Search for the cell housing the specified text and yield its (X, Y) center coordinate. 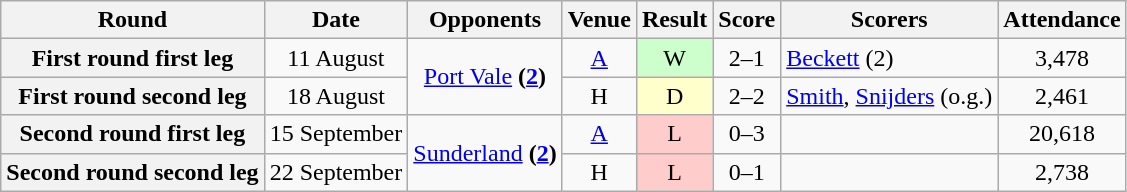
Score (747, 20)
Smith, Snijders (o.g.) (890, 96)
Result (674, 20)
Port Vale (2) (485, 77)
Second round second leg (132, 172)
2,738 (1062, 172)
Sunderland (2) (485, 153)
11 August (336, 58)
Second round first leg (132, 134)
Date (336, 20)
0–3 (747, 134)
2–1 (747, 58)
Attendance (1062, 20)
15 September (336, 134)
First round first leg (132, 58)
3,478 (1062, 58)
22 September (336, 172)
2–2 (747, 96)
Beckett (2) (890, 58)
Venue (599, 20)
D (674, 96)
Opponents (485, 20)
W (674, 58)
0–1 (747, 172)
First round second leg (132, 96)
Scorers (890, 20)
20,618 (1062, 134)
2,461 (1062, 96)
Round (132, 20)
18 August (336, 96)
